Determine the (x, y) coordinate at the center of the cell enclosing the given text.  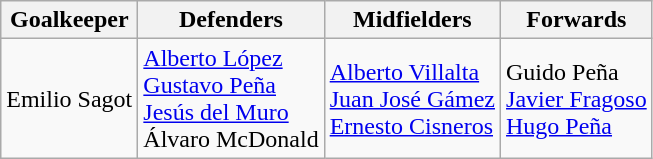
Forwards (577, 20)
Defenders (231, 20)
Alberto Villalta Juan José Gámez Ernesto Cisneros (412, 98)
Guido Peña Javier Fragoso Hugo Peña (577, 98)
Goalkeeper (70, 20)
Midfielders (412, 20)
Alberto López Gustavo Peña Jesús del Muro Álvaro McDonald (231, 98)
Emilio Sagot (70, 98)
